Return the [X, Y] coordinate for the center point of the cell that contains the specified text.  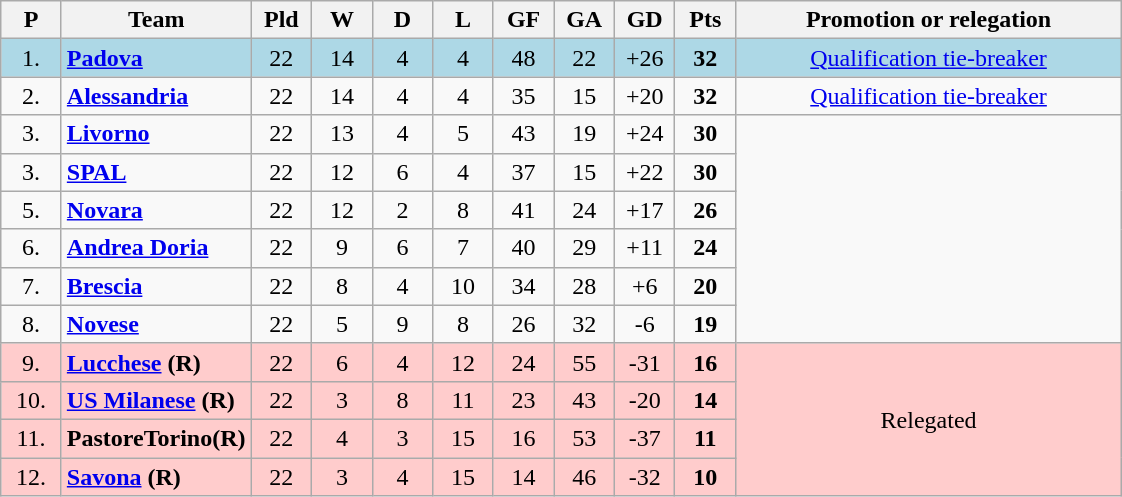
GD [644, 20]
L [464, 20]
GA [584, 20]
Novese [156, 324]
W [342, 20]
Livorno [156, 134]
8. [32, 324]
48 [524, 58]
35 [524, 96]
2 [402, 210]
+17 [644, 210]
37 [524, 172]
10. [32, 400]
1. [32, 58]
Promotion or relegation [929, 20]
23 [524, 400]
Padova [156, 58]
13 [342, 134]
SPAL [156, 172]
28 [584, 286]
9. [32, 362]
-32 [644, 477]
D [402, 20]
-37 [644, 438]
Alessandria [156, 96]
Pld [282, 20]
Andrea Doria [156, 248]
-20 [644, 400]
P [32, 20]
53 [584, 438]
+24 [644, 134]
Team [156, 20]
Lucchese (R) [156, 362]
+22 [644, 172]
12. [32, 477]
46 [584, 477]
+26 [644, 58]
2. [32, 96]
Relegated [929, 419]
GF [524, 20]
Pts [706, 20]
+6 [644, 286]
+11 [644, 248]
11. [32, 438]
Novara [156, 210]
29 [584, 248]
7 [464, 248]
Brescia [156, 286]
6. [32, 248]
5. [32, 210]
41 [524, 210]
34 [524, 286]
Savona (R) [156, 477]
40 [524, 248]
PastoreTorino(R) [156, 438]
-31 [644, 362]
US Milanese (R) [156, 400]
+20 [644, 96]
20 [706, 286]
55 [584, 362]
-6 [644, 324]
7. [32, 286]
